Return the (x, y) coordinate for the center point of the cell that contains the specified text.  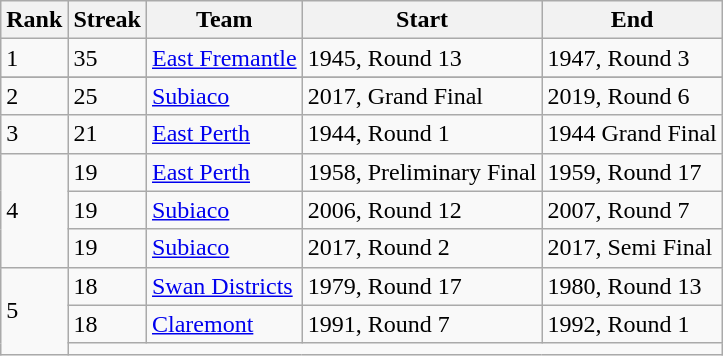
Streak (108, 20)
1991, Round 7 (422, 324)
1979, Round 17 (422, 286)
1992, Round 1 (632, 324)
1945, Round 13 (422, 58)
East Fremantle (224, 58)
1980, Round 13 (632, 286)
25 (108, 96)
1944 Grand Final (632, 134)
1944, Round 1 (422, 134)
1959, Round 17 (632, 172)
2 (34, 96)
5 (34, 310)
21 (108, 134)
Rank (34, 20)
3 (34, 134)
4 (34, 210)
2017, Round 2 (422, 248)
1958, Preliminary Final (422, 172)
2006, Round 12 (422, 210)
Swan Districts (224, 286)
Team (224, 20)
Claremont (224, 324)
End (632, 20)
2007, Round 7 (632, 210)
1947, Round 3 (632, 58)
35 (108, 58)
2017, Grand Final (422, 96)
2017, Semi Final (632, 248)
Start (422, 20)
2019, Round 6 (632, 96)
1 (34, 58)
